Output the (x, y) coordinate of the center of the cell containing the given text.  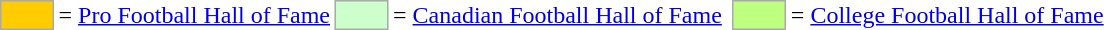
= Pro Football Hall of Fame (194, 15)
= Canadian Football Hall of Fame (558, 15)
